Identify which cell holds the provided text, then report its [X, Y] central coordinate. 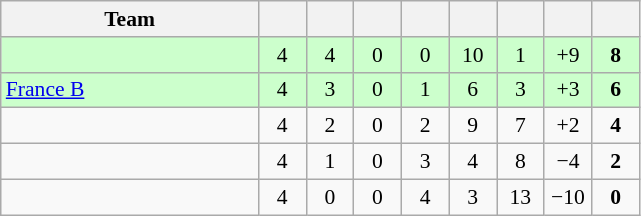
10 [473, 55]
7 [520, 126]
+9 [568, 55]
France B [130, 90]
−4 [568, 162]
13 [520, 197]
9 [473, 126]
Team [130, 19]
−10 [568, 197]
+2 [568, 126]
+3 [568, 90]
